Determine the [x, y] coordinate at the center of the cell enclosing the given text.  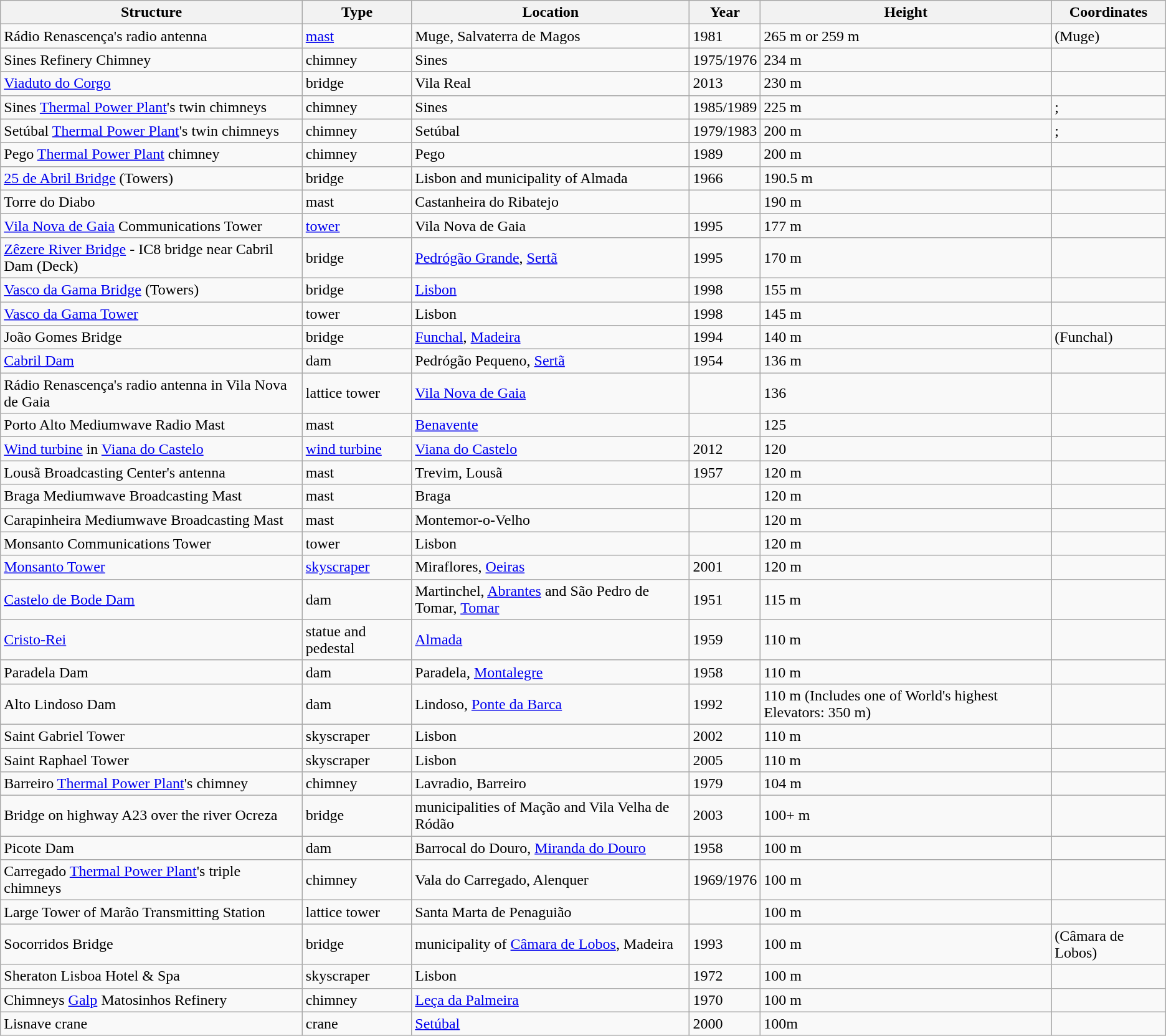
1993 [725, 944]
Lousã Broadcasting Center's antenna [152, 473]
2002 [725, 736]
190 m [906, 202]
Type [356, 12]
Braga [551, 496]
Santa Marta de Penaguião [551, 912]
(Câmara de Lobos) [1109, 944]
1989 [725, 154]
1969/1976 [725, 880]
Leça da Palmeira [551, 1000]
Vila Nova de Gaia Communications Tower [152, 225]
1979/1983 [725, 131]
Saint Raphael Tower [152, 760]
145 m [906, 313]
Height [906, 12]
Castelo de Bode Dam [152, 599]
115 m [906, 599]
Funchal, Madeira [551, 337]
Lindoso, Ponte da Barca [551, 704]
Vila Real [551, 83]
Braga Mediumwave Broadcasting Mast [152, 496]
Saint Gabriel Tower [152, 736]
Miraflores, Oeiras [551, 567]
2005 [725, 760]
Benavente [551, 425]
Monsanto Tower [152, 567]
municipality of Câmara de Lobos, Madeira [551, 944]
1954 [725, 361]
Monsanto Communications Tower [152, 544]
2012 [725, 449]
municipalities of Mação and Vila Velha de Ródão [551, 816]
155 m [906, 290]
136 m [906, 361]
Socorridos Bridge [152, 944]
1966 [725, 178]
Castanheira do Ribatejo [551, 202]
190.5 m [906, 178]
1975/1976 [725, 60]
Montemor-o-Velho [551, 520]
2013 [725, 83]
Cabril Dam [152, 361]
Sheraton Lisboa Hotel & Spa [152, 976]
Pedrógão Grande, Sertã [551, 258]
1972 [725, 976]
110 m (Includes one of World's highest Elevators: 350 m) [906, 704]
Lisnave crane [152, 1024]
Picote Dam [152, 848]
Alto Lindoso Dam [152, 704]
Year [725, 12]
104 m [906, 784]
120 [906, 449]
Paradela Dam [152, 672]
Torre do Diabo [152, 202]
wind turbine [356, 449]
Rádio Renascença's radio antenna [152, 36]
1951 [725, 599]
265 m or 259 m [906, 36]
Viaduto do Corgo [152, 83]
João Gomes Bridge [152, 337]
Cristo-Rei [152, 640]
Rádio Renascença's radio antenna in Vila Nova de Gaia [152, 393]
Wind turbine in Viana do Castelo [152, 449]
Paradela, Montalegre [551, 672]
2003 [725, 816]
2000 [725, 1024]
1979 [725, 784]
Pego Thermal Power Plant chimney [152, 154]
Bridge on highway A23 over the river Ocreza [152, 816]
1992 [725, 704]
1981 [725, 36]
Structure [152, 12]
Muge, Salvaterra de Magos [551, 36]
170 m [906, 258]
136 [906, 393]
Sines Thermal Power Plant's twin chimneys [152, 107]
1994 [725, 337]
100+ m [906, 816]
statue and pedestal [356, 640]
Carapinheira Mediumwave Broadcasting Mast [152, 520]
Zêzere River Bridge - IC8 bridge near Cabril Dam (Deck) [152, 258]
Trevim, Lousã [551, 473]
2001 [725, 567]
234 m [906, 60]
Setúbal Thermal Power Plant's twin chimneys [152, 131]
(Muge) [1109, 36]
25 de Abril Bridge (Towers) [152, 178]
Porto Alto Mediumwave Radio Mast [152, 425]
Vasco da Gama Bridge (Towers) [152, 290]
Coordinates [1109, 12]
Chimneys Galp Matosinhos Refinery [152, 1000]
Almada [551, 640]
177 m [906, 225]
1957 [725, 473]
225 m [906, 107]
100m [906, 1024]
Martinchel, Abrantes and São Pedro de Tomar, Tomar [551, 599]
1970 [725, 1000]
230 m [906, 83]
140 m [906, 337]
1959 [725, 640]
Vala do Carregado, Alenquer [551, 880]
Sines Refinery Chimney [152, 60]
Lavradio, Barreiro [551, 784]
1985/1989 [725, 107]
Location [551, 12]
Pedrógão Pequeno, Sertã [551, 361]
Lisbon and municipality of Almada [551, 178]
Barrocal do Douro, Miranda do Douro [551, 848]
Vasco da Gama Tower [152, 313]
Barreiro Thermal Power Plant's chimney [152, 784]
(Funchal) [1109, 337]
crane [356, 1024]
Large Tower of Marão Transmitting Station [152, 912]
Viana do Castelo [551, 449]
Pego [551, 154]
125 [906, 425]
Carregado Thermal Power Plant's triple chimneys [152, 880]
